From the cell containing the given text, extract its center point as (X, Y) coordinate. 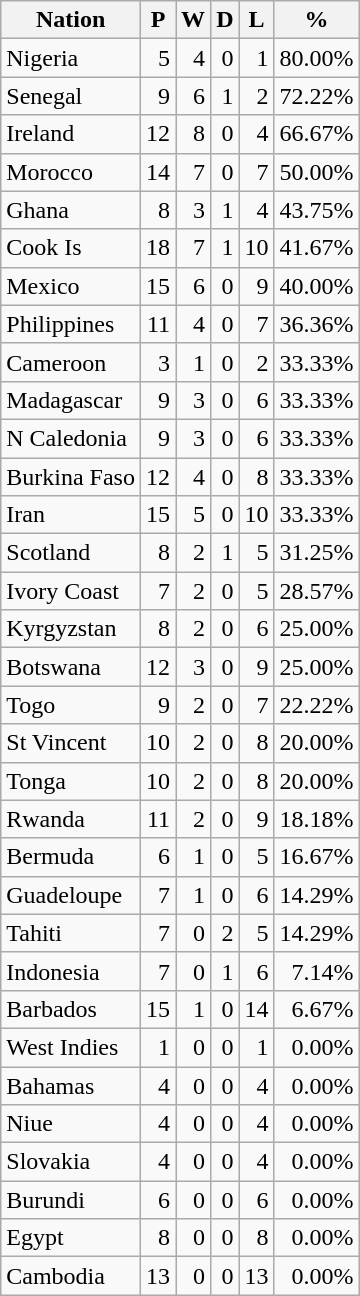
Kyrgyzstan (71, 629)
40.00% (316, 286)
Cook Is (71, 248)
7.14% (316, 971)
Bermuda (71, 857)
Iran (71, 515)
Morocco (71, 172)
Ireland (71, 134)
72.22% (316, 96)
Tahiti (71, 933)
L (256, 20)
Slovakia (71, 1162)
Cambodia (71, 1276)
41.67% (316, 248)
Cameroon (71, 362)
43.75% (316, 210)
Indonesia (71, 971)
Ghana (71, 210)
28.57% (316, 591)
St Vincent (71, 743)
Burkina Faso (71, 477)
Botswana (71, 667)
Senegal (71, 96)
Bahamas (71, 1085)
22.22% (316, 705)
W (194, 20)
Tonga (71, 781)
50.00% (316, 172)
18 (158, 248)
Burundi (71, 1200)
Philippines (71, 324)
D (225, 20)
Guadeloupe (71, 895)
Nation (71, 20)
6.67% (316, 1009)
18.18% (316, 819)
Niue (71, 1124)
Togo (71, 705)
16.67% (316, 857)
Scotland (71, 553)
Mexico (71, 286)
Rwanda (71, 819)
% (316, 20)
Nigeria (71, 58)
P (158, 20)
Barbados (71, 1009)
West Indies (71, 1047)
Ivory Coast (71, 591)
N Caledonia (71, 438)
Egypt (71, 1238)
Madagascar (71, 400)
31.25% (316, 553)
80.00% (316, 58)
66.67% (316, 134)
36.36% (316, 324)
